Return the (x, y) coordinate for the center point of the cell that contains the specified text.  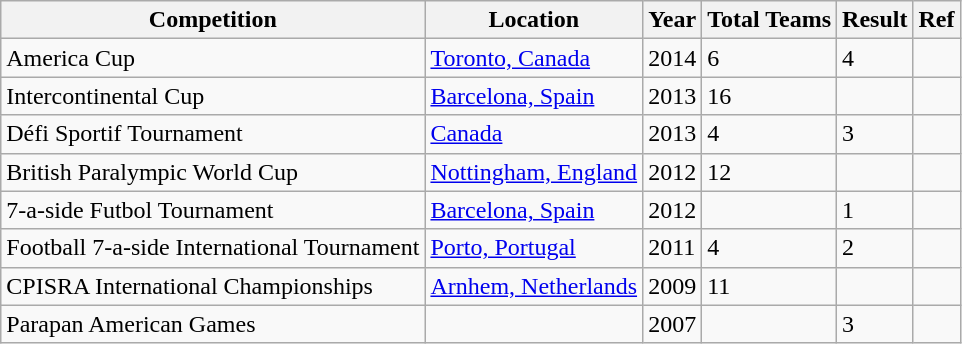
Nottingham, England (534, 172)
Total Teams (770, 20)
Parapan American Games (213, 324)
Ref (936, 20)
2009 (672, 286)
7-a-side Futbol Tournament (213, 210)
2014 (672, 58)
British Paralympic World Cup (213, 172)
2 (875, 248)
6 (770, 58)
Location (534, 20)
Canada (534, 134)
Football 7-a-side International Tournament (213, 248)
CPISRA International Championships (213, 286)
Toronto, Canada (534, 58)
Porto, Portugal (534, 248)
Intercontinental Cup (213, 96)
12 (770, 172)
2011 (672, 248)
Arnhem, Netherlands (534, 286)
11 (770, 286)
Competition (213, 20)
16 (770, 96)
1 (875, 210)
America Cup (213, 58)
2007 (672, 324)
Défi Sportif Tournament (213, 134)
Result (875, 20)
Year (672, 20)
